Output the (X, Y) coordinate of the center of the cell containing the given text.  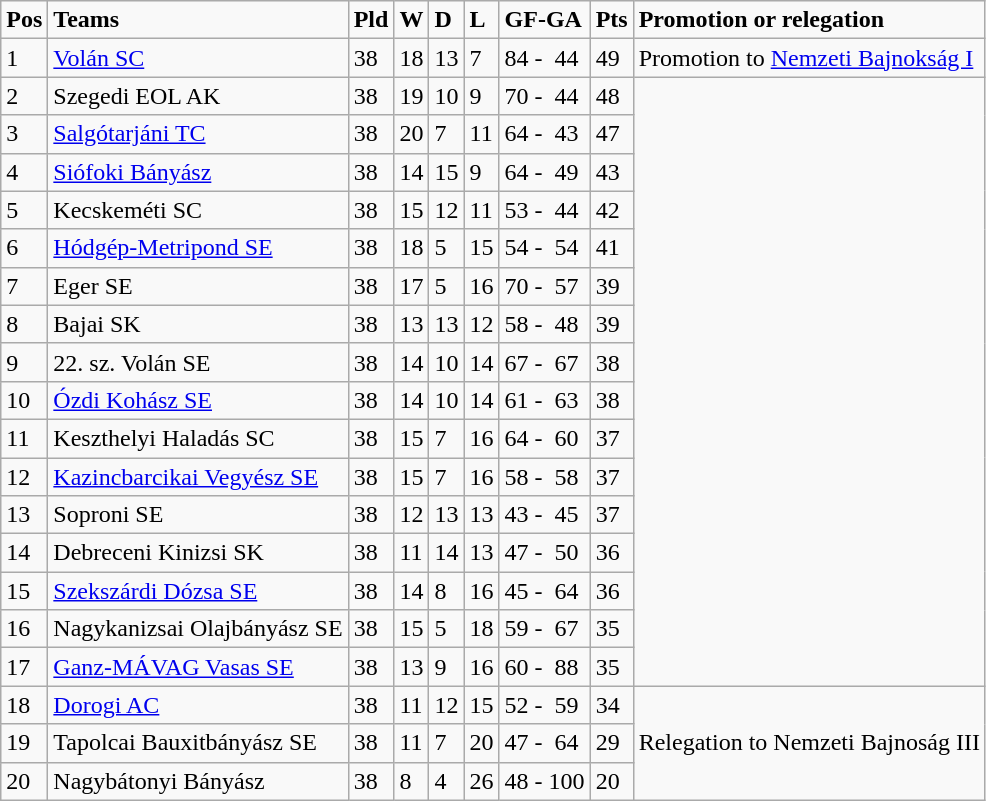
49 (612, 58)
48 (612, 96)
Ganz-MÁVAG Vasas SE (198, 667)
Nagykanizsai Olajbányász SE (198, 629)
47 - 50 (544, 553)
53 - 44 (544, 210)
Promotion or relegation (809, 20)
6 (24, 248)
70 - 44 (544, 96)
Kecskeméti SC (198, 210)
Pos (24, 20)
58 - 48 (544, 324)
Nagybátonyi Bányász (198, 781)
47 - 64 (544, 743)
3 (24, 134)
64 - 43 (544, 134)
29 (612, 743)
64 - 49 (544, 172)
L (482, 20)
47 (612, 134)
60 - 88 (544, 667)
Siófoki Bányász (198, 172)
Dorogi AC (198, 705)
58 - 58 (544, 477)
48 - 100 (544, 781)
D (446, 20)
41 (612, 248)
34 (612, 705)
Kazincbarcikai Vegyész SE (198, 477)
Pld (371, 20)
2 (24, 96)
Ózdi Kohász SE (198, 400)
45 - 64 (544, 591)
67 - 67 (544, 362)
52 - 59 (544, 705)
59 - 67 (544, 629)
W (412, 20)
64 - 60 (544, 438)
Promotion to Nemzeti Bajnokság I (809, 58)
Teams (198, 20)
84 - 44 (544, 58)
Eger SE (198, 286)
Szekszárdi Dózsa SE (198, 591)
Debreceni Kinizsi SK (198, 553)
Szegedi EOL AK (198, 96)
Salgótarjáni TC (198, 134)
Tapolcai Bauxitbányász SE (198, 743)
Volán SC (198, 58)
54 - 54 (544, 248)
Relegation to Nemzeti Bajnoság III (809, 743)
Hódgép-Metripond SE (198, 248)
Keszthelyi Haladás SC (198, 438)
26 (482, 781)
43 (612, 172)
GF-GA (544, 20)
43 - 45 (544, 515)
1 (24, 58)
Bajai SK (198, 324)
Pts (612, 20)
Soproni SE (198, 515)
42 (612, 210)
70 - 57 (544, 286)
61 - 63 (544, 400)
22. sz. Volán SE (198, 362)
